Find where the given text appears and provide that cell's center as (x, y) coordinate. 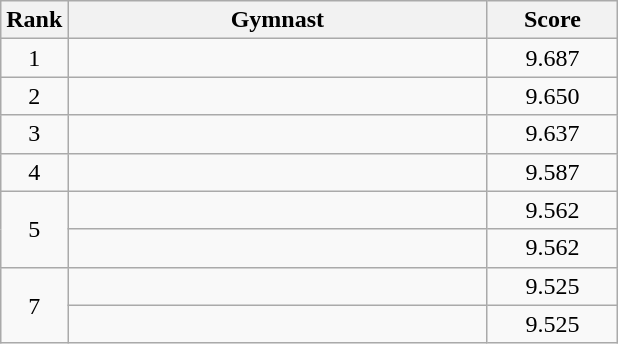
3 (34, 134)
Gymnast (278, 20)
9.650 (552, 96)
1 (34, 58)
7 (34, 305)
9.637 (552, 134)
9.587 (552, 172)
2 (34, 96)
4 (34, 172)
5 (34, 229)
Score (552, 20)
9.687 (552, 58)
Rank (34, 20)
